From the cell containing the given text, extract its center point as (x, y) coordinate. 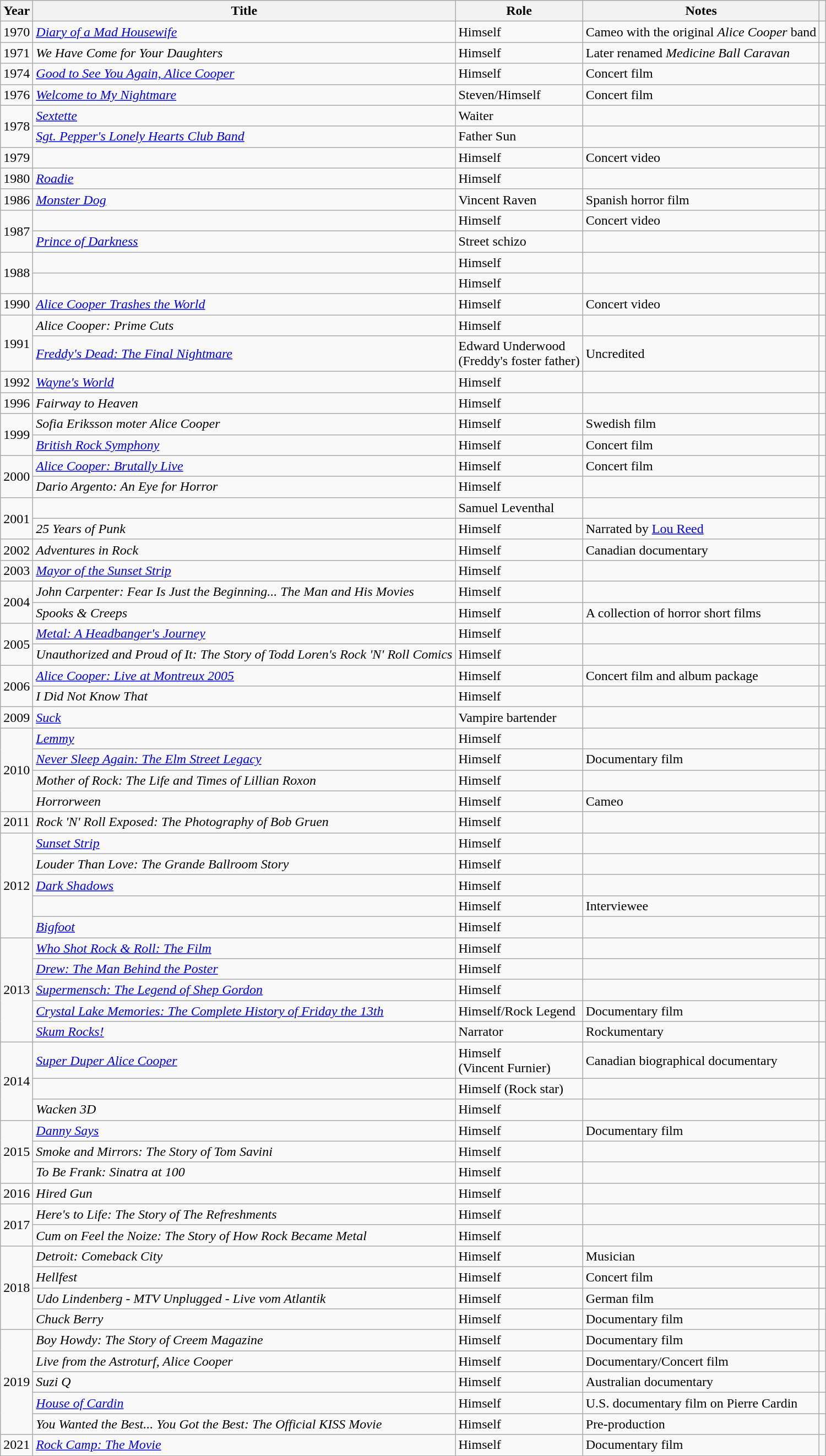
Monster Dog (244, 199)
Father Sun (519, 137)
Rockumentary (701, 1032)
British Rock Symphony (244, 445)
Musician (701, 1256)
Himself (Rock star) (519, 1089)
Vincent Raven (519, 199)
Concert film and album package (701, 676)
Hellfest (244, 1277)
House of Cardin (244, 1403)
Interviewee (701, 906)
1991 (17, 344)
Cameo (701, 801)
Narrated by Lou Reed (701, 529)
Freddy's Dead: The Final Nightmare (244, 354)
1996 (17, 403)
Prince of Darkness (244, 241)
Narrator (519, 1032)
Hired Gun (244, 1193)
Vampire bartender (519, 718)
1974 (17, 74)
1979 (17, 157)
1987 (17, 231)
John Carpenter: Fear Is Just the Beginning... The Man and His Movies (244, 591)
2005 (17, 644)
2004 (17, 602)
Adventures in Rock (244, 550)
2016 (17, 1193)
Documentary/Concert film (701, 1361)
Himself/Rock Legend (519, 1011)
1971 (17, 53)
Pre-production (701, 1424)
Supermensch: The Legend of Shep Gordon (244, 990)
Crystal Lake Memories: The Complete History of Friday the 13th (244, 1011)
2000 (17, 476)
2014 (17, 1082)
Fairway to Heaven (244, 403)
2021 (17, 1445)
2001 (17, 518)
1970 (17, 32)
1992 (17, 382)
Cameo with the original Alice Cooper band (701, 32)
Welcome to My Nightmare (244, 95)
Boy Howdy: The Story of Creem Magazine (244, 1340)
Alice Cooper Trashes the World (244, 305)
2015 (17, 1151)
U.S. documentary film on Pierre Cardin (701, 1403)
Louder Than Love: The Grande Ballroom Story (244, 864)
Danny Says (244, 1131)
You Wanted the Best... You Got the Best: The Official KISS Movie (244, 1424)
Spooks & Creeps (244, 613)
Canadian biographical documentary (701, 1061)
Lemmy (244, 738)
Street schizo (519, 241)
Never Sleep Again: The Elm Street Legacy (244, 759)
Mother of Rock: The Life and Times of Lillian Roxon (244, 780)
Alice Cooper: Brutally Live (244, 466)
1976 (17, 95)
1978 (17, 126)
Alice Cooper: Live at Montreux 2005 (244, 676)
Samuel Leventhal (519, 508)
1988 (17, 273)
Year (17, 11)
Skum Rocks! (244, 1032)
Spanish horror film (701, 199)
Metal: A Headbanger's Journey (244, 634)
Rock 'N' Roll Exposed: The Photography of Bob Gruen (244, 822)
Himself(Vincent Furnier) (519, 1061)
Good to See You Again, Alice Cooper (244, 74)
2011 (17, 822)
Horrorween (244, 801)
Uncredited (701, 354)
Drew: The Man Behind the Poster (244, 969)
Detroit: Comeback City (244, 1256)
2009 (17, 718)
I Did Not Know That (244, 697)
2010 (17, 770)
Smoke and Mirrors: The Story of Tom Savini (244, 1151)
Diary of a Mad Housewife (244, 32)
Unauthorized and Proud of It: The Story of Todd Loren's Rock 'N' Roll Comics (244, 655)
Live from the Astroturf, Alice Cooper (244, 1361)
Alice Cooper: Prime Cuts (244, 325)
Australian documentary (701, 1382)
To Be Frank: Sinatra at 100 (244, 1172)
Mayor of the Sunset Strip (244, 571)
Wayne's World (244, 382)
Who Shot Rock & Roll: The Film (244, 948)
1990 (17, 305)
Swedish film (701, 424)
1999 (17, 434)
Chuck Berry (244, 1319)
Sgt. Pepper's Lonely Hearts Club Band (244, 137)
2018 (17, 1287)
Title (244, 11)
German film (701, 1298)
Suck (244, 718)
Here's to Life: The Story of The Refreshments (244, 1214)
We Have Come for Your Daughters (244, 53)
Steven/Himself (519, 95)
25 Years of Punk (244, 529)
Edward Underwood(Freddy's foster father) (519, 354)
1980 (17, 178)
Notes (701, 11)
Sextette (244, 116)
Wacken 3D (244, 1110)
2006 (17, 686)
Dark Shadows (244, 885)
2013 (17, 990)
Later renamed Medicine Ball Caravan (701, 53)
Super Duper Alice Cooper (244, 1061)
Role (519, 11)
2002 (17, 550)
Cum on Feel the Noize: The Story of How Rock Became Metal (244, 1235)
Suzi Q (244, 1382)
2019 (17, 1382)
Dario Argento: An Eye for Horror (244, 487)
2003 (17, 571)
2017 (17, 1225)
1986 (17, 199)
Waiter (519, 116)
Sunset Strip (244, 843)
Canadian documentary (701, 550)
Bigfoot (244, 927)
Roadie (244, 178)
A collection of horror short films (701, 613)
Udo Lindenberg - MTV Unplugged - Live vom Atlantik (244, 1298)
Sofia Eriksson moter Alice Cooper (244, 424)
2012 (17, 885)
Rock Camp: The Movie (244, 1445)
